Detect which cell encompasses the target text, then output its [x, y] center coordinate. 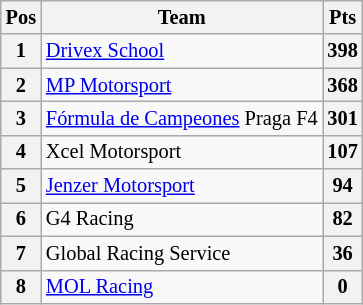
94 [342, 186]
7 [21, 253]
G4 Racing [182, 219]
6 [21, 219]
Fórmula de Campeones Praga F4 [182, 118]
0 [342, 287]
5 [21, 186]
107 [342, 152]
3 [21, 118]
Jenzer Motorsport [182, 186]
Team [182, 17]
Drivex School [182, 51]
1 [21, 51]
Global Racing Service [182, 253]
MP Motorsport [182, 85]
8 [21, 287]
4 [21, 152]
82 [342, 219]
368 [342, 85]
Xcel Motorsport [182, 152]
MOL Racing [182, 287]
36 [342, 253]
2 [21, 85]
398 [342, 51]
Pts [342, 17]
301 [342, 118]
Pos [21, 17]
